Identify which cell holds the provided text, then report its [x, y] central coordinate. 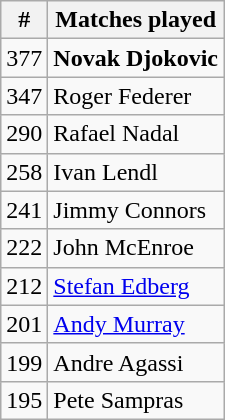
377 [24, 58]
195 [24, 400]
258 [24, 172]
199 [24, 362]
212 [24, 286]
347 [24, 96]
290 [24, 134]
Jimmy Connors [136, 210]
Stefan Edberg [136, 286]
John McEnroe [136, 248]
Andre Agassi [136, 362]
241 [24, 210]
Pete Sampras [136, 400]
Andy Murray [136, 324]
Roger Federer [136, 96]
# [24, 20]
Novak Djokovic [136, 58]
Rafael Nadal [136, 134]
201 [24, 324]
Ivan Lendl [136, 172]
Matches played [136, 20]
222 [24, 248]
